Extract the [X, Y] coordinate from the center of the cell holding the provided text.  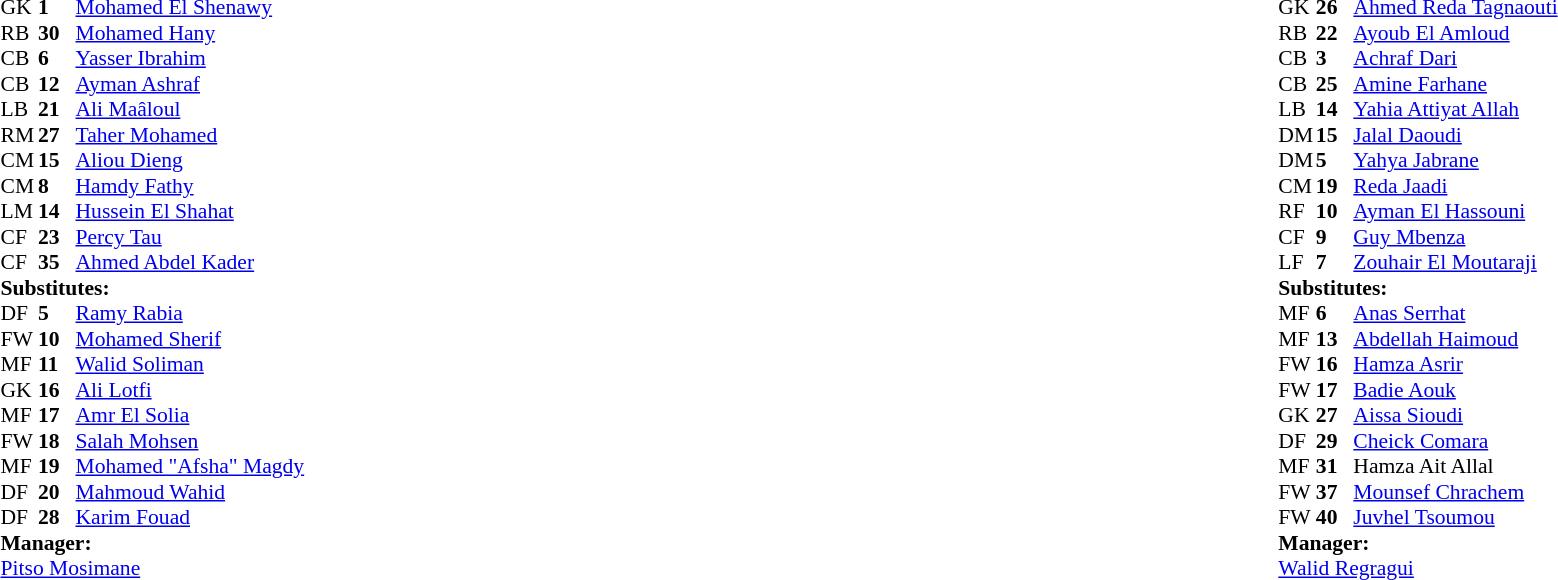
8 [57, 186]
LM [19, 211]
11 [57, 365]
Hussein El Shahat [190, 211]
3 [1335, 59]
Aliou Dieng [190, 161]
Yahya Jabrane [1455, 161]
9 [1335, 237]
Ayman Ashraf [190, 84]
Zouhair El Moutaraji [1455, 263]
12 [57, 84]
RF [1297, 211]
Badie Aouk [1455, 390]
28 [57, 517]
Amine Farhane [1455, 84]
Hamza Asrir [1455, 365]
18 [57, 441]
35 [57, 263]
Guy Mbenza [1455, 237]
Reda Jaadi [1455, 186]
20 [57, 492]
13 [1335, 339]
Ayman El Hassouni [1455, 211]
LF [1297, 263]
Cheick Comara [1455, 441]
30 [57, 33]
Mohamed "Afsha" Magdy [190, 467]
Yahia Attiyat Allah [1455, 109]
29 [1335, 441]
Ahmed Abdel Kader [190, 263]
Hamza Ait Allal [1455, 467]
25 [1335, 84]
Walid Soliman [190, 365]
Mounsef Chrachem [1455, 492]
Juvhel Tsoumou [1455, 517]
Ali Maâloul [190, 109]
Mohamed Sherif [190, 339]
Percy Tau [190, 237]
22 [1335, 33]
Ayoub El Amloud [1455, 33]
RM [19, 135]
Mahmoud Wahid [190, 492]
31 [1335, 467]
21 [57, 109]
Ramy Rabia [190, 313]
Salah Mohsen [190, 441]
Taher Mohamed [190, 135]
37 [1335, 492]
Anas Serrhat [1455, 313]
Karim Fouad [190, 517]
Mohamed Hany [190, 33]
Hamdy Fathy [190, 186]
Abdellah Haimoud [1455, 339]
Ali Lotfi [190, 390]
40 [1335, 517]
7 [1335, 263]
23 [57, 237]
Amr El Solia [190, 415]
Aissa Sioudi [1455, 415]
Achraf Dari [1455, 59]
Yasser Ibrahim [190, 59]
Jalal Daoudi [1455, 135]
